Determine the [x, y] coordinate at the center of the cell enclosing the given text.  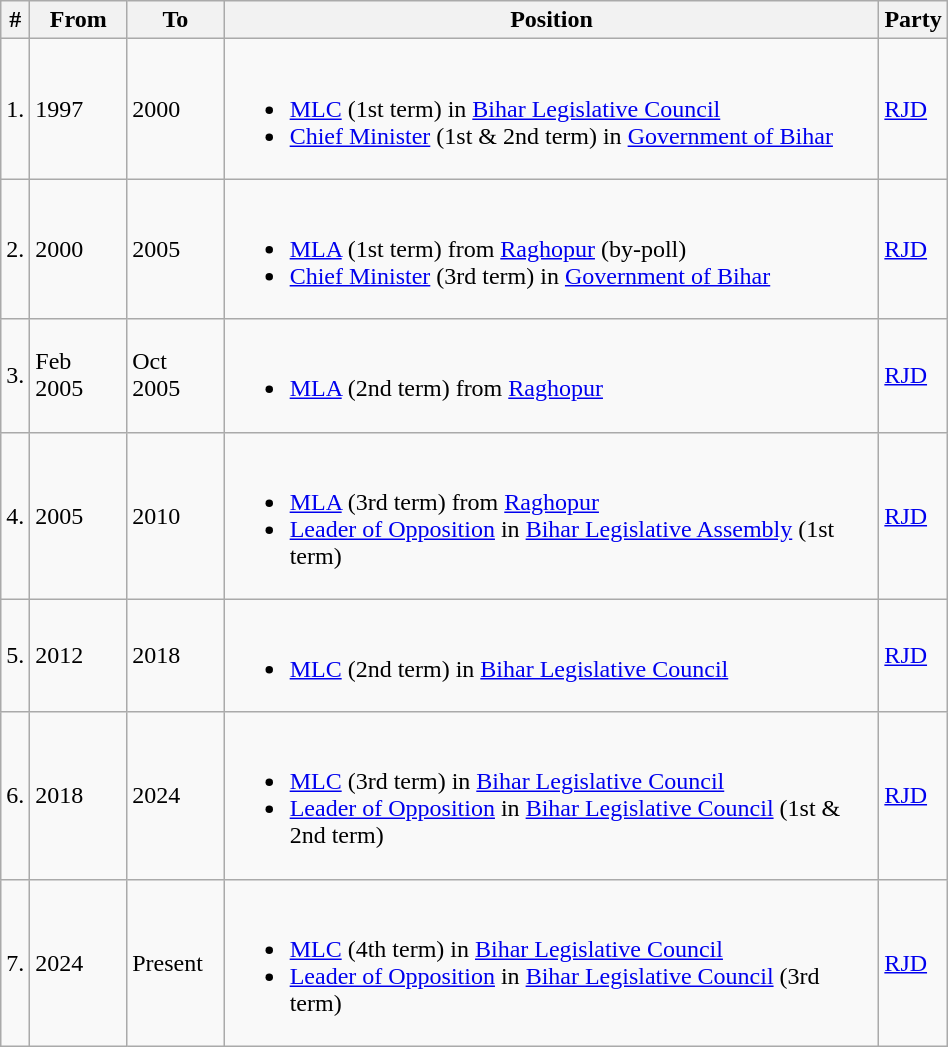
Present [176, 962]
MLA (1st term) from Raghopur (by-poll)Chief Minister (3rd term) in Government of Bihar [552, 249]
3. [16, 376]
To [176, 20]
2012 [78, 656]
7. [16, 962]
1997 [78, 109]
2010 [176, 516]
# [16, 20]
Oct 2005 [176, 376]
MLC (1st term) in Bihar Legislative CouncilChief Minister (1st & 2nd term) in Government of Bihar [552, 109]
MLC (2nd term) in Bihar Legislative Council [552, 656]
6. [16, 796]
Position [552, 20]
2. [16, 249]
4. [16, 516]
Party [913, 20]
MLC (3rd term) in Bihar Legislative CouncilLeader of Opposition in Bihar Legislative Council (1st & 2nd term) [552, 796]
1. [16, 109]
MLC (4th term) in Bihar Legislative CouncilLeader of Opposition in Bihar Legislative Council (3rd term) [552, 962]
Feb 2005 [78, 376]
MLA (3rd term) from RaghopurLeader of Opposition in Bihar Legislative Assembly (1st term) [552, 516]
5. [16, 656]
MLA (2nd term) from Raghopur [552, 376]
From [78, 20]
